Find where the given text appears and provide that cell's center as (x, y) coordinate. 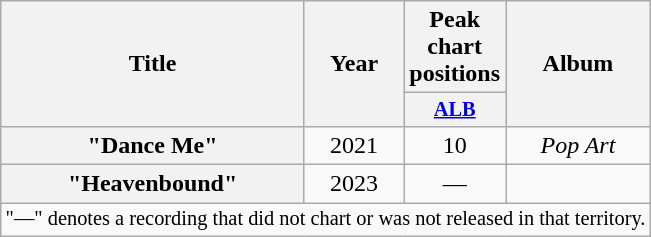
Title (153, 64)
"Dance Me" (153, 145)
10 (455, 145)
Album (578, 64)
— (455, 184)
Peakchartpositions (455, 47)
"—" denotes a recording that did not chart or was not released in that territory. (326, 220)
Year (354, 64)
"Heavenbound" (153, 184)
2021 (354, 145)
Pop Art (578, 145)
2023 (354, 184)
ALB (455, 110)
